Provide the [X, Y] coordinate of the cell's center where the given text is located.  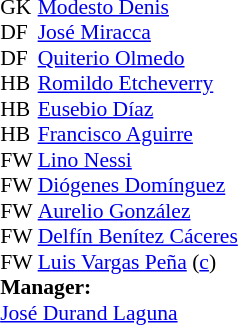
Delfín Benítez Cáceres [138, 237]
Eusebio Díaz [138, 109]
José Miracca [138, 33]
Diógenes Domínguez [138, 185]
Lino Nessi [138, 160]
Quiterio Olmedo [138, 58]
Luis Vargas Peña (c) [138, 262]
Romildo Etcheverry [138, 83]
Francisco Aguirre [138, 135]
Manager: [119, 287]
Aurelio González [138, 211]
